Scan for the cell matching the given text and deliver its [X, Y] coordinate at center. 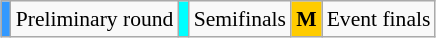
Semifinals [240, 19]
M [306, 19]
Event finals [379, 19]
Preliminary round [95, 19]
